Search for the cell housing the specified text and yield its (X, Y) center coordinate. 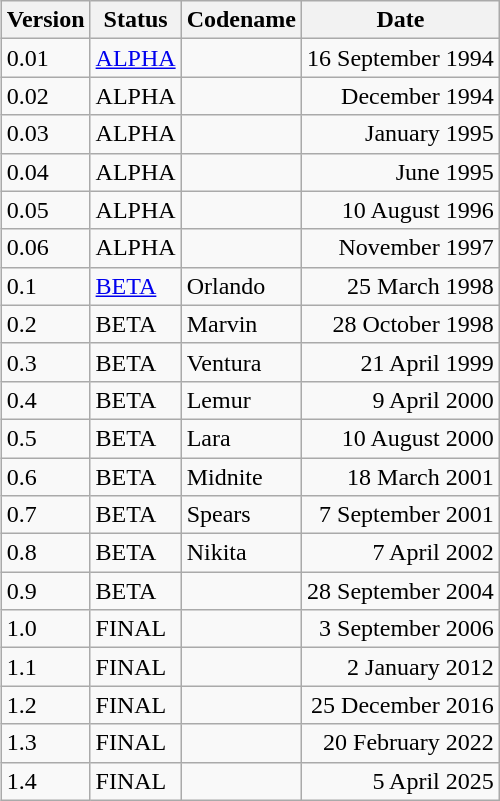
Marvin (241, 324)
Midnite (241, 477)
June 1995 (401, 172)
0.06 (46, 248)
16 September 1994 (401, 58)
0.8 (46, 553)
Ventura (241, 362)
1.2 (46, 705)
2 January 2012 (401, 667)
0.1 (46, 286)
28 October 1998 (401, 324)
1.4 (46, 781)
0.05 (46, 210)
0.2 (46, 324)
Lara (241, 438)
3 September 2006 (401, 629)
January 1995 (401, 134)
0.5 (46, 438)
21 April 1999 (401, 362)
28 September 2004 (401, 591)
Codename (241, 20)
November 1997 (401, 248)
25 December 2016 (401, 705)
Date (401, 20)
20 February 2022 (401, 743)
0.6 (46, 477)
Status (136, 20)
18 March 2001 (401, 477)
25 March 1998 (401, 286)
0.7 (46, 515)
0.02 (46, 96)
Spears (241, 515)
0.3 (46, 362)
December 1994 (401, 96)
7 September 2001 (401, 515)
0.9 (46, 591)
10 August 1996 (401, 210)
Version (46, 20)
1.0 (46, 629)
0.01 (46, 58)
9 April 2000 (401, 400)
10 August 2000 (401, 438)
Orlando (241, 286)
1.3 (46, 743)
Lemur (241, 400)
7 April 2002 (401, 553)
0.04 (46, 172)
0.03 (46, 134)
1.1 (46, 667)
0.4 (46, 400)
Nikita (241, 553)
5 April 2025 (401, 781)
